For the text-containing cell, return its midpoint in [x, y] coordinate format. 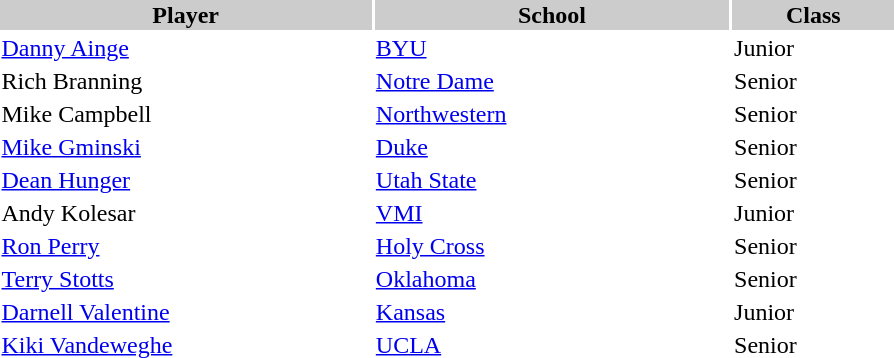
Northwestern [552, 114]
School [552, 15]
Mike Campbell [186, 114]
BYU [552, 48]
Player [186, 15]
Notre Dame [552, 81]
Danny Ainge [186, 48]
Rich Branning [186, 81]
Holy Cross [552, 246]
VMI [552, 213]
Darnell Valentine [186, 312]
Andy Kolesar [186, 213]
Class [814, 15]
Dean Hunger [186, 180]
Mike Gminski [186, 147]
Ron Perry [186, 246]
Utah State [552, 180]
Kansas [552, 312]
Terry Stotts [186, 279]
Oklahoma [552, 279]
Duke [552, 147]
